From the cell containing the given text, extract its center point as [x, y] coordinate. 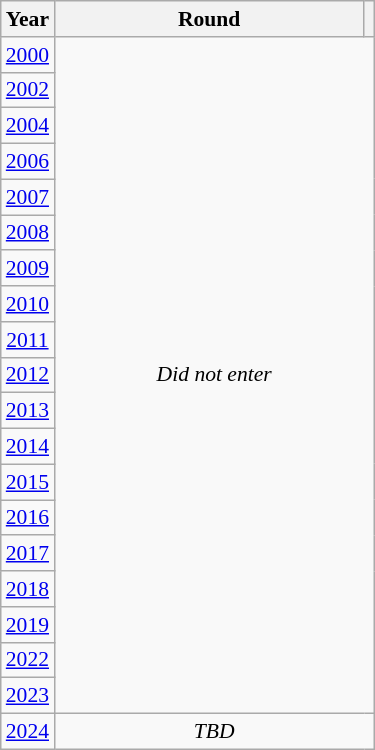
2023 [28, 696]
2006 [28, 162]
2024 [28, 732]
2008 [28, 233]
2007 [28, 197]
2004 [28, 126]
2011 [28, 340]
2022 [28, 660]
2000 [28, 55]
2009 [28, 269]
2014 [28, 447]
2019 [28, 625]
2002 [28, 90]
2018 [28, 589]
2012 [28, 375]
2016 [28, 518]
Round [209, 19]
2017 [28, 554]
TBD [214, 732]
Year [28, 19]
2015 [28, 482]
2010 [28, 304]
Did not enter [214, 376]
2013 [28, 411]
